From the cell containing the given text, extract its center point as (X, Y) coordinate. 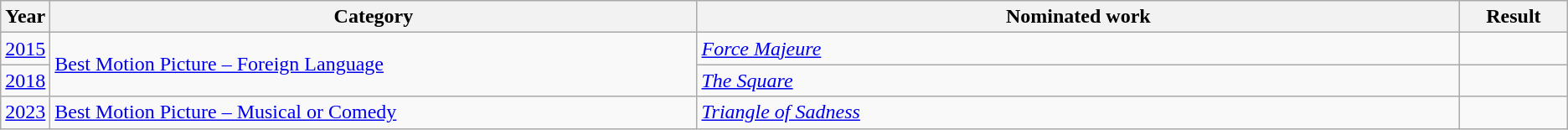
Best Motion Picture – Foreign Language (374, 65)
2015 (25, 49)
2023 (25, 112)
The Square (1079, 81)
Best Motion Picture – Musical or Comedy (374, 112)
Triangle of Sadness (1079, 112)
2018 (25, 81)
Nominated work (1079, 17)
Result (1514, 17)
Year (25, 17)
Category (374, 17)
Force Majeure (1079, 49)
